Output the (X, Y) coordinate of the center of the cell containing the given text.  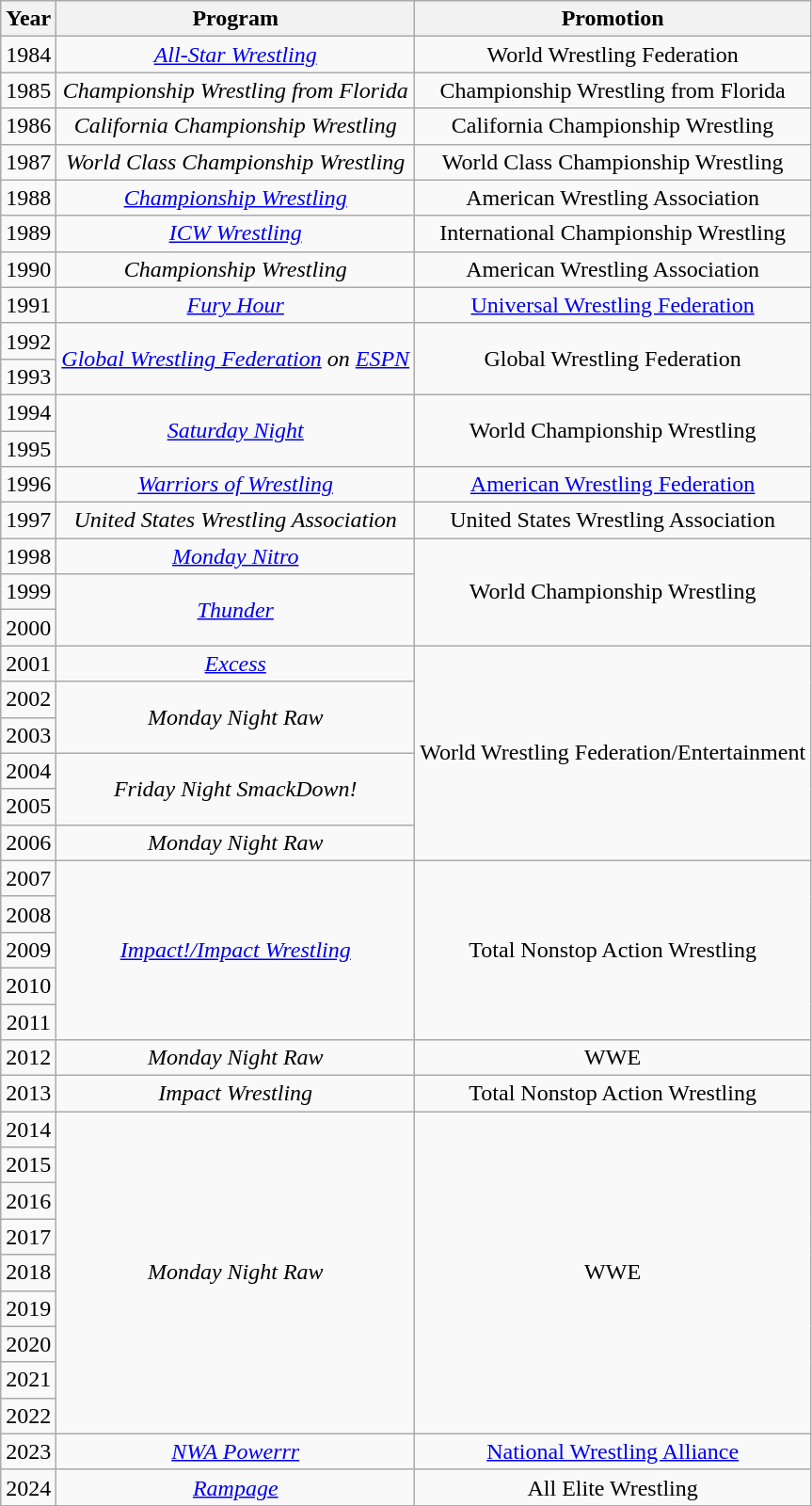
2009 (28, 950)
2023 (28, 1451)
1990 (28, 269)
1995 (28, 449)
2021 (28, 1380)
Year (28, 19)
2016 (28, 1201)
Fury Hour (235, 305)
National Wrestling Alliance (613, 1451)
Global Wrestling Federation on ESPN (235, 359)
2001 (28, 664)
Impact!/Impact Wrestling (235, 950)
All-Star Wrestling (235, 55)
World Wrestling Federation (613, 55)
1988 (28, 198)
Impact Wrestling (235, 1094)
2018 (28, 1273)
1985 (28, 90)
Saturday Night (235, 430)
Monday Nitro (235, 556)
2017 (28, 1237)
2008 (28, 914)
2022 (28, 1416)
2010 (28, 985)
American Wrestling Federation (613, 485)
International Championship Wrestling (613, 233)
2024 (28, 1487)
2002 (28, 699)
Promotion (613, 19)
All Elite Wrestling (613, 1487)
2000 (28, 628)
2003 (28, 735)
Friday Night SmackDown! (235, 789)
2019 (28, 1308)
1984 (28, 55)
2006 (28, 842)
Thunder (235, 610)
Rampage (235, 1487)
2004 (28, 771)
2007 (28, 878)
1993 (28, 376)
2013 (28, 1094)
2005 (28, 807)
Program (235, 19)
World Wrestling Federation/Entertainment (613, 753)
2014 (28, 1129)
Global Wrestling Federation (613, 359)
2015 (28, 1165)
ICW Wrestling (235, 233)
Universal Wrestling Federation (613, 305)
1999 (28, 592)
1997 (28, 521)
2020 (28, 1344)
1987 (28, 162)
2011 (28, 1021)
1998 (28, 556)
1994 (28, 412)
1986 (28, 126)
2012 (28, 1058)
1996 (28, 485)
NWA Powerrr (235, 1451)
Excess (235, 664)
1991 (28, 305)
1992 (28, 341)
1989 (28, 233)
Warriors of Wrestling (235, 485)
